Scan for the cell matching the given text and deliver its [x, y] coordinate at center. 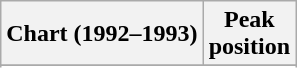
Peak position [249, 34]
Chart (1992–1993) [102, 34]
